Detect which cell encompasses the target text, then output its (X, Y) center coordinate. 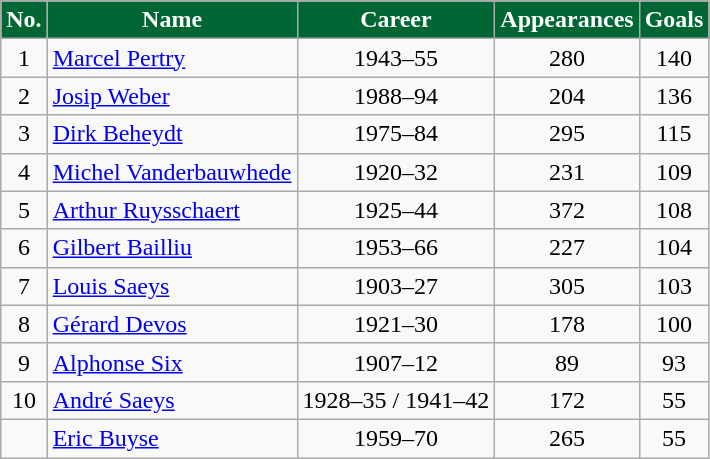
231 (567, 172)
6 (24, 248)
Name (172, 20)
Michel Vanderbauwhede (172, 172)
178 (567, 324)
9 (24, 362)
1928–35 / 1941–42 (396, 400)
140 (674, 58)
Dirk Beheydt (172, 134)
1988–94 (396, 96)
Career (396, 20)
89 (567, 362)
Appearances (567, 20)
2 (24, 96)
204 (567, 96)
Gérard Devos (172, 324)
1920–32 (396, 172)
109 (674, 172)
93 (674, 362)
104 (674, 248)
Gilbert Bailliu (172, 248)
10 (24, 400)
1953–66 (396, 248)
172 (567, 400)
103 (674, 286)
108 (674, 210)
5 (24, 210)
4 (24, 172)
295 (567, 134)
115 (674, 134)
Marcel Pertry (172, 58)
1921–30 (396, 324)
3 (24, 134)
Josip Weber (172, 96)
280 (567, 58)
1943–55 (396, 58)
8 (24, 324)
André Saeys (172, 400)
Goals (674, 20)
1925–44 (396, 210)
1903–27 (396, 286)
1 (24, 58)
1959–70 (396, 438)
227 (567, 248)
No. (24, 20)
Eric Buyse (172, 438)
Louis Saeys (172, 286)
Arthur Ruysschaert (172, 210)
1975–84 (396, 134)
136 (674, 96)
100 (674, 324)
7 (24, 286)
Alphonse Six (172, 362)
265 (567, 438)
372 (567, 210)
1907–12 (396, 362)
305 (567, 286)
